For the text-containing cell, return its midpoint in (x, y) coordinate format. 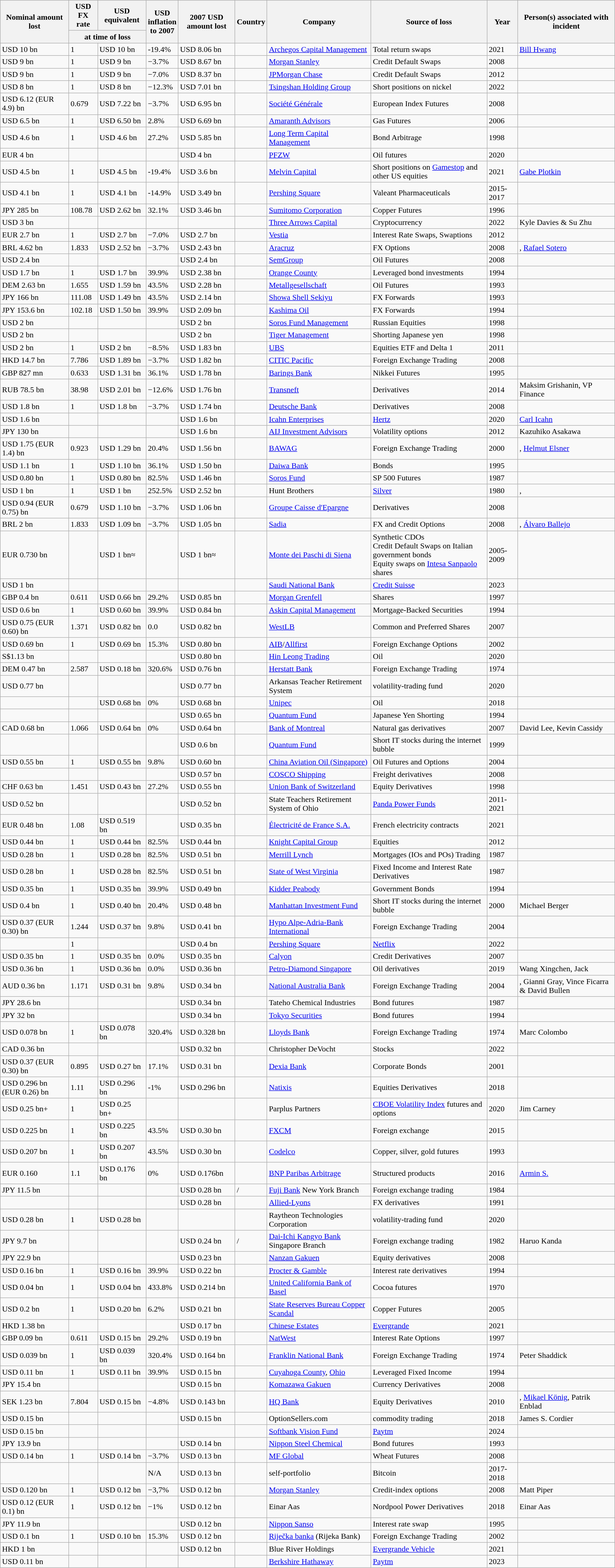
JPY 285 bn (34, 210)
−12.3% (162, 87)
Armin S. (566, 1173)
Equity derivatives (429, 1258)
USD 0.57 bn (207, 774)
USD 0.41 bn (207, 927)
, Álvaro Ballejo (566, 524)
102.18 (83, 310)
USD 2.43 bn (207, 248)
Tateho Chemical Industries (319, 1003)
USD 4 bn (207, 155)
AIB/Allfirst (319, 644)
2005-2009 (502, 555)
−4.8% (162, 1401)
1.08 (83, 825)
GBP 0.4 bn (34, 597)
USD 0.519 bn (122, 825)
FXCM (319, 1130)
at time of loss (107, 37)
2011-2021 (502, 804)
USD 0.176 bn (122, 1173)
DEM 0.47 bn (34, 669)
1999 (502, 745)
Volatility options (429, 432)
Fixed Income and Interest Rate Derivatives (429, 871)
Foreign Exchange Options (429, 644)
Japanese Yen Shorting (429, 715)
2017-2018 (502, 1473)
0.895 (83, 1066)
2015-2017 (502, 193)
2005 (502, 1309)
USD 0.143 bn (207, 1401)
Fuji Bank New York Branch (319, 1190)
USD 6.50 bn (122, 121)
Parplus Partners (319, 1109)
Hunt Brothers (319, 491)
Gabe Plotkin (566, 172)
David Lee, Kevin Cassidy (566, 728)
Groupe Caisse d'Epargne (319, 508)
DEM 2.63 bn (34, 285)
Oil futures (429, 155)
Daiwa Bank (319, 466)
Orange County (319, 273)
Country (251, 22)
Bitcoin (429, 1473)
USD 3.49 bn (207, 193)
Melvin Capital (319, 172)
Calyon (319, 956)
JPY 9.7 bn (34, 1241)
2010 (502, 1401)
AUD 0.36 bn (34, 986)
Company (319, 22)
SEK 1.23 bn (34, 1401)
Sadia (319, 524)
USD 0.120 bn (34, 1490)
JPY 130 bn (34, 432)
108.78 (83, 210)
UBS (319, 348)
2024 (502, 1431)
USD 1.82 bn (207, 360)
Source of loss (429, 22)
Tiger Management (319, 335)
Credit Suisse (429, 585)
2.8% (162, 121)
SemGroup (319, 260)
Unipec (319, 703)
, Mikael König, Patrik Enblad (566, 1401)
USD 2.62 bn (122, 210)
Equities ETF and Delta 1 (429, 348)
Michael Berger (566, 905)
111.08 (83, 298)
commodity trading (429, 1418)
Soros Fund (319, 478)
Komazawa Gakuen (319, 1385)
USD 5.85 bn (207, 137)
USD 0.66 bn (122, 597)
Nanzan Gakuen (319, 1258)
USD 0.164 bn (207, 1355)
Nippon Steel Chemical (319, 1443)
Short positions on nickel (429, 87)
USD 1.76 bn (207, 389)
BRL 4.62 bn (34, 248)
USD 0.49 bn (207, 888)
32.1% (162, 210)
USD 0.32 bn (207, 1049)
CBOE Volatility Index futures and options (429, 1109)
Matt Piper (566, 1490)
Short positions on Gamestop and other US equities (429, 172)
Carl Icahn (566, 419)
2001 (502, 1066)
2019 (502, 969)
Russian Equities (429, 323)
USD 0.214 bn (207, 1288)
USD 0.75 (EUR 0.60) bn (34, 627)
JPY 13.9 bn (34, 1443)
Société Générale (319, 104)
BNP Paribas Arbitrage (319, 1173)
Interest Rate Swaps, Swaptions (429, 235)
6.2% (162, 1309)
SP 500 Futures (429, 478)
Vestia (319, 235)
Jim Carney (566, 1109)
1.244 (83, 927)
Petro-Diamond Singapore (319, 969)
2011 (502, 348)
Nikkei Futures (429, 373)
Kidder Peabody (319, 888)
, (566, 491)
Panda Power Funds (429, 804)
Softbank Vision Fund (319, 1431)
USD 0.328 bn (207, 1032)
European Index Futures (429, 104)
USD 1.09 bn (122, 524)
Icahn Enterprises (319, 419)
Synthetic CDOsCredit Default Swaps on Italian government bondsEquity swaps on Intesa Sanpaolo shares (429, 555)
EUR 0.730 bn (34, 555)
BAWAG (319, 448)
USD 0.43 bn (122, 787)
State of West Virginia (319, 871)
Wheat Futures (429, 1456)
Interest Rate Options (429, 1338)
1.11 (83, 1088)
Archegos Capital Management (319, 49)
Bond Arbitrage (429, 137)
38.98 (83, 389)
Copper, silver, gold futures (429, 1151)
Valeant Pharmaceuticals (429, 193)
Leveraged bond investments (429, 273)
USD 7.01 bn (207, 87)
CITIC Pacific (319, 360)
7.804 (83, 1401)
Marc Colombo (566, 1032)
USD 2.14 bn (207, 298)
State Teachers Retirement System of Ohio (319, 804)
Wang Xingchen, Jack (566, 969)
JPY 32 bn (34, 1015)
Kyle Davies & Su Zhu (566, 223)
Aracruz (319, 248)
Deutsche Bank (319, 406)
USD 8.06 bn (207, 49)
−8.5% (162, 348)
Foreign exchange (429, 1130)
USD equivalent (122, 15)
Showa Shell Sekiyu (319, 298)
USD 0.27 bn (122, 1066)
BRL 2 bn (34, 524)
Manhattan Investment Fund (319, 905)
USD 2.01 bn (122, 389)
AIJ Investment Advisors (319, 432)
1996 (502, 210)
USD 6.12 (EUR 4.9) bn (34, 104)
Oil derivatives (429, 969)
1980 (502, 491)
Monte dei Paschi di Siena (319, 555)
1.451 (83, 787)
2.587 (83, 669)
Kashima Oil (319, 310)
Credit-index options (429, 1490)
Currency Derivatives (429, 1385)
JPMorgan Chase (319, 74)
Cryptocurrency (429, 223)
1991 (502, 1202)
Berkshire Hathaway (319, 1561)
JPY 22.9 bn (34, 1258)
EUR 2.7 bn (34, 235)
Union Bank of Switzerland (319, 787)
USD 2.28 bn (207, 285)
N/A (162, 1473)
HKD 1.38 bn (34, 1326)
CAD 0.68 bn (34, 728)
USD 3 bn (34, 223)
EUR 0.160 (34, 1173)
2015 (502, 1130)
−1% (162, 1507)
Natixis (319, 1088)
USD 0.1 bn (34, 1536)
, Rafael Sotero (566, 248)
USD 1.74 bn (207, 406)
Codelco (319, 1151)
Hypo Alpe-Adria-Bank International (319, 927)
USD 1.56 bn (207, 448)
USD 1.59 bn (122, 285)
USD 6.5 bn (34, 121)
Oil Futures and Options (429, 762)
EUR 4 bn (34, 155)
USD 0.48 bn (207, 905)
1.371 (83, 627)
1.066 (83, 728)
USD 1.49 bn (122, 298)
Gas Futures (429, 121)
Shorting Japanese yen (429, 335)
320.6% (162, 669)
Bank of Montreal (319, 728)
USD 1.83 bn (207, 348)
USD 7.22 bn (122, 104)
Government Bonds (429, 888)
USD 0.84 bn (207, 610)
JPY 28.6 bn (34, 1003)
Evergrande (429, 1326)
Knight Capital Group (319, 842)
James S. Cordier (566, 1418)
Equities (429, 842)
Mortgages (IOs and POs) Trading (429, 855)
HKD 14.7 bn (34, 360)
GBP 0.09 bn (34, 1338)
USD 0.2 bn (34, 1309)
Merrill Lynch (319, 855)
-1% (162, 1088)
Soros Fund Management (319, 323)
COSCO Shipping (319, 774)
1970 (502, 1288)
USD 0.21 bn (207, 1309)
JPY 153.6 bn (34, 310)
Bonds (429, 466)
1.655 (83, 285)
USD 0.85 bn (207, 597)
Morgan Grenfell (319, 597)
USD 6.69 bn (207, 121)
FX derivatives (429, 1202)
USD 0.40 bn (122, 905)
Hertz (429, 419)
Lloyds Bank (319, 1032)
−12.6% (162, 389)
2014 (502, 389)
USD 6.95 bn (207, 104)
-14.9% (162, 193)
1.1 (83, 1173)
Netflix (429, 944)
USD 3.6 bn (207, 172)
USD 1.89 bn (122, 360)
S$1.13 bn (34, 656)
USD 0.23 bn (207, 1258)
USD 1.46 bn (207, 478)
FX and Credit Options (429, 524)
JPY 15.4 bn (34, 1385)
Natural gas derivatives (429, 728)
USD 1.05 bn (207, 524)
1982 (502, 1241)
Franklin National Bank (319, 1355)
Person(s) associated with incident (566, 22)
Total return swaps (429, 49)
Saudi National Bank (319, 585)
Freight derivatives (429, 774)
USD 0.76 bn (207, 669)
Bill Hwang (566, 49)
Common and Preferred Shares (429, 627)
USD 0.17 bn (207, 1326)
0.633 (83, 373)
Dai-Ichi Kangyo Bank Singapore Branch (319, 1241)
Credit Derivatives (429, 956)
7.786 (83, 360)
USD 1.75 (EUR 1.4) bn (34, 448)
USD 1.31 bn (122, 373)
CAD 0.36 bn (34, 1049)
RUB 78.5 bn (34, 389)
Christopher DeVocht (319, 1049)
GBP 827 mn (34, 373)
Leveraged Fixed Income (429, 1372)
Riječka banka (Rijeka Bank) (319, 1536)
Chinese Estates (319, 1326)
USD 2.38 bn (207, 273)
Interest rate swap (429, 1524)
NatWest (319, 1338)
, Gianni Gray, Vince Ficarra & David Bullen (566, 986)
USD 1.06 bn (207, 508)
HKD 1 bn (34, 1549)
USD 0.20 bn (122, 1309)
Three Arrows Capital (319, 223)
EUR 0.48 bn (34, 825)
Électricité de France S.A. (319, 825)
Nippon Sanso (319, 1524)
0.923 (83, 448)
0.0 (162, 627)
1.171 (83, 986)
Year (502, 22)
USD 0.19 bn (207, 1338)
Cuyahoga County, Ohio (319, 1372)
Interest rate derivatives (429, 1270)
USD 0.18 bn (122, 669)
USD 0.37 bn (122, 927)
WestLB (319, 627)
Shares (429, 597)
USD 3.46 bn (207, 210)
−3,7% (162, 1490)
USD 0.176bn (207, 1173)
USD 2.09 bn (207, 310)
PFZW (319, 155)
Amaranth Advisors (319, 121)
2006 (502, 121)
USD 0.22 bn (207, 1270)
Hin Leong Trading (319, 656)
FX Options (429, 248)
HQ Bank (319, 1401)
Askin Capital Management (319, 610)
Cocoa futures (429, 1288)
Allied-Lyons (319, 1202)
Maksim Grishanin, VP Finance (566, 389)
Long Term Capital Management (319, 137)
French electricity contracts (429, 825)
Metallgesellschaft (319, 285)
USD 1.29 bn (122, 448)
Nominal amount lost (34, 22)
United California Bank of Basel (319, 1288)
USDinflationto 2007 (162, 22)
Sumitomo Corporation (319, 210)
Evergrande Vehicle (429, 1549)
USD 0.296 bn (EUR 0.26) bn (34, 1088)
252.5% (162, 491)
Tsingshan Holding Group (319, 87)
Raytheon Technologies Corporation (319, 1219)
Structured products (429, 1173)
Transneft (319, 389)
Dexia Bank (319, 1066)
JPY 11.5 bn (34, 1190)
2016 (502, 1173)
Silver (429, 491)
Kazuhiko Asakawa (566, 432)
Herstatt Bank (319, 669)
USD 0.94 (EUR 0.75) bn (34, 508)
National Australia Bank (319, 986)
USD 8.67 bn (207, 62)
Arkansas Teacher Retirement System (319, 686)
USD 0.12 (EUR 0.1) bn (34, 1507)
USD FXrate (83, 15)
Peter Shaddick (566, 1355)
USD 8.37 bn (207, 74)
JPY 11.9 bn (34, 1524)
USD 0.24 bn (207, 1241)
China Aviation Oil (Singapore) (319, 762)
Equities Derivatives (429, 1088)
USD 0.65 bn (207, 715)
Procter & Gamble (319, 1270)
Stocks (429, 1049)
USD 1.78 bn (207, 373)
Corporate Bonds (429, 1066)
Mortgage-Backed Securities (429, 610)
State Reserves Bureau Copper Scandal (319, 1309)
Barings Bank (319, 373)
17.1% (162, 1066)
self-portfolio (319, 1473)
Nordpool Power Derivatives (429, 1507)
Blue River Holdings (319, 1549)
JPY 166 bn (34, 298)
CHF 0.63 bn (34, 787)
Tokyo Securities (319, 1015)
USD 1.1 bn (34, 466)
OptionSellers.com (319, 1418)
2007 USD amount lost (207, 22)
MF Global (319, 1456)
Haruo Kanda (566, 1241)
USD 0.10 bn (122, 1536)
433.8% (162, 1288)
, Helmut Elsner (566, 448)
1984 (502, 1190)
